Extract the [x, y] coordinate from the center of the cell holding the provided text.  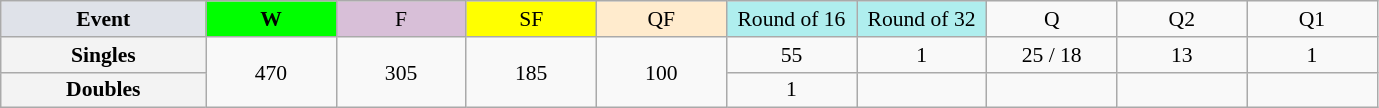
Q1 [1312, 19]
Doubles [104, 90]
QF [661, 19]
Q [1052, 19]
305 [401, 72]
Singles [104, 55]
Round of 16 [791, 19]
SF [531, 19]
Q2 [1182, 19]
F [401, 19]
Round of 32 [921, 19]
13 [1182, 55]
100 [661, 72]
470 [271, 72]
185 [531, 72]
55 [791, 55]
Event [104, 19]
25 / 18 [1052, 55]
W [271, 19]
